Search for the cell housing the specified text and yield its [x, y] center coordinate. 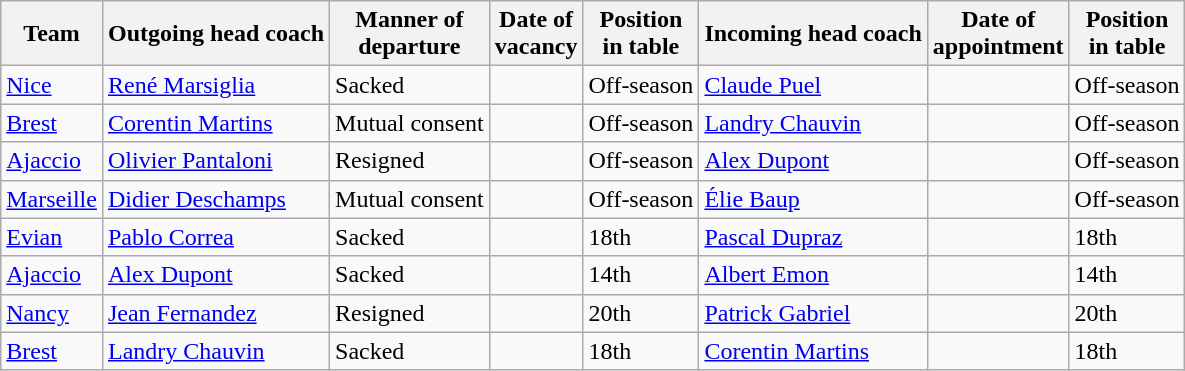
Claude Puel [813, 85]
Élie Baup [813, 199]
Albert Emon [813, 275]
Marseille [52, 199]
Olivier Pantaloni [216, 161]
Nice [52, 85]
Team [52, 34]
Jean Fernandez [216, 313]
Pascal Dupraz [813, 237]
Date ofappointment [998, 34]
René Marsiglia [216, 85]
Incoming head coach [813, 34]
Manner ofdeparture [410, 34]
Outgoing head coach [216, 34]
Evian [52, 237]
Didier Deschamps [216, 199]
Date ofvacancy [536, 34]
Patrick Gabriel [813, 313]
Nancy [52, 313]
Pablo Correa [216, 237]
